Determine the (X, Y) coordinate at the center of the cell enclosing the given text.  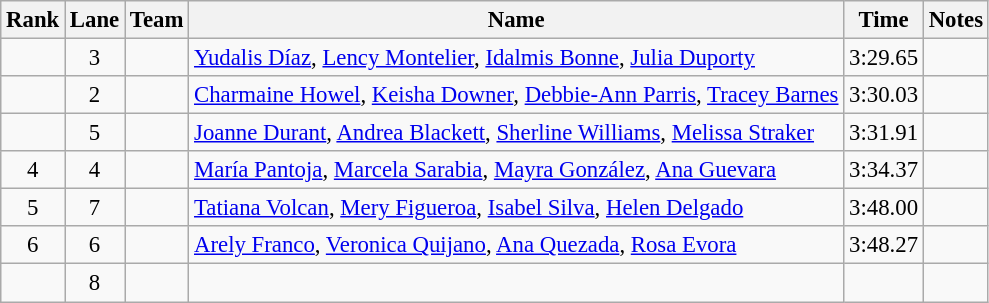
8 (95, 283)
Tatiana Volcan, Mery Figueroa, Isabel Silva, Helen Delgado (516, 208)
3:30.03 (884, 95)
María Pantoja, Marcela Sarabia, Mayra González, Ana Guevara (516, 170)
Name (516, 20)
2 (95, 95)
Arely Franco, Veronica Quijano, Ana Quezada, Rosa Evora (516, 245)
Joanne Durant, Andrea Blackett, Sherline Williams, Melissa Straker (516, 133)
Time (884, 20)
3 (95, 58)
Yudalis Díaz, Lency Montelier, Idalmis Bonne, Julia Duporty (516, 58)
7 (95, 208)
3:29.65 (884, 58)
3:48.00 (884, 208)
Charmaine Howel, Keisha Downer, Debbie-Ann Parris, Tracey Barnes (516, 95)
3:34.37 (884, 170)
Team (157, 20)
Rank (33, 20)
Notes (956, 20)
3:48.27 (884, 245)
Lane (95, 20)
3:31.91 (884, 133)
